Return the (x, y) coordinate for the center point of the cell that contains the specified text.  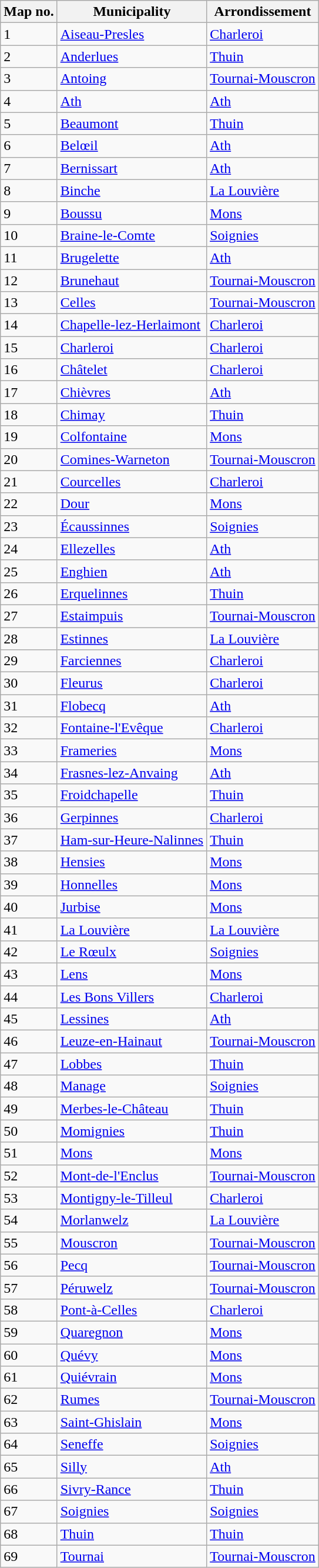
Enghien (132, 571)
Ham-sur-Heure-Nalinnes (132, 840)
Brugelette (132, 258)
Tournai (132, 1556)
Hensies (132, 862)
Les Bons Villers (132, 997)
19 (29, 437)
65 (29, 1467)
44 (29, 997)
21 (29, 482)
10 (29, 235)
Braine-le-Comte (132, 235)
8 (29, 191)
33 (29, 750)
Merbes-le-Château (132, 1109)
58 (29, 1310)
Pecq (132, 1265)
Courcelles (132, 482)
Flobecq (132, 706)
2 (29, 56)
Lens (132, 974)
Momignies (132, 1131)
Frameries (132, 750)
Montigny-le-Tilleul (132, 1198)
17 (29, 392)
Mont-de-l'Enclus (132, 1176)
23 (29, 526)
69 (29, 1556)
35 (29, 795)
36 (29, 818)
22 (29, 504)
Châtelet (132, 370)
Dour (132, 504)
Manage (132, 1086)
15 (29, 348)
67 (29, 1512)
11 (29, 258)
Morlanwelz (132, 1220)
6 (29, 146)
Mouscron (132, 1243)
Leuze-en-Hainaut (132, 1042)
Estaimpuis (132, 616)
28 (29, 638)
16 (29, 370)
Ellezelles (132, 549)
18 (29, 415)
31 (29, 706)
59 (29, 1332)
Fontaine-l'Evêque (132, 728)
40 (29, 907)
41 (29, 929)
Erquelinnes (132, 593)
Froidchapelle (132, 795)
13 (29, 303)
68 (29, 1534)
62 (29, 1400)
Colfontaine (132, 437)
20 (29, 459)
Pont-à-Celles (132, 1310)
39 (29, 885)
Lessines (132, 1019)
5 (29, 124)
42 (29, 952)
Beaumont (132, 124)
34 (29, 773)
Municipality (132, 12)
Boussu (132, 213)
Comines-Warneton (132, 459)
Chièvres (132, 392)
Map no. (29, 12)
Binche (132, 191)
53 (29, 1198)
49 (29, 1109)
Le Rœulx (132, 952)
47 (29, 1064)
27 (29, 616)
Rumes (132, 1400)
55 (29, 1243)
Écaussinnes (132, 526)
3 (29, 79)
66 (29, 1489)
45 (29, 1019)
Estinnes (132, 638)
1 (29, 34)
Honnelles (132, 885)
Péruwelz (132, 1287)
61 (29, 1377)
29 (29, 661)
24 (29, 549)
9 (29, 213)
Seneffe (132, 1444)
46 (29, 1042)
56 (29, 1265)
Saint-Ghislain (132, 1422)
63 (29, 1422)
37 (29, 840)
12 (29, 281)
Bernissart (132, 168)
30 (29, 683)
51 (29, 1153)
Silly (132, 1467)
Chapelle-lez-Herlaimont (132, 325)
48 (29, 1086)
Fleurus (132, 683)
Chimay (132, 415)
Gerpinnes (132, 818)
Quévy (132, 1355)
Jurbise (132, 907)
Frasnes-lez-Anvaing (132, 773)
60 (29, 1355)
Belœil (132, 146)
32 (29, 728)
25 (29, 571)
Quiévrain (132, 1377)
14 (29, 325)
57 (29, 1287)
Lobbes (132, 1064)
Quaregnon (132, 1332)
4 (29, 101)
Antoing (132, 79)
Farciennes (132, 661)
Arrondissement (263, 12)
54 (29, 1220)
Celles (132, 303)
Anderlues (132, 56)
64 (29, 1444)
52 (29, 1176)
Aiseau-Presles (132, 34)
7 (29, 168)
50 (29, 1131)
Brunehaut (132, 281)
43 (29, 974)
Sivry-Rance (132, 1489)
26 (29, 593)
38 (29, 862)
